Identify which cell holds the provided text, then report its (X, Y) central coordinate. 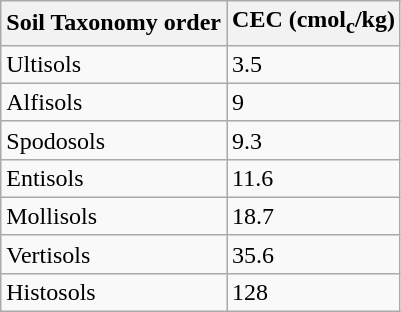
Mollisols (114, 216)
Spodosols (114, 140)
Ultisols (114, 64)
3.5 (314, 64)
Vertisols (114, 254)
Soil Taxonomy order (114, 23)
35.6 (314, 254)
Alfisols (114, 102)
18.7 (314, 216)
Histosols (114, 292)
9.3 (314, 140)
Entisols (114, 178)
128 (314, 292)
9 (314, 102)
11.6 (314, 178)
CEC (cmolc/kg) (314, 23)
